Return [X, Y] of the center of cell containing provided text 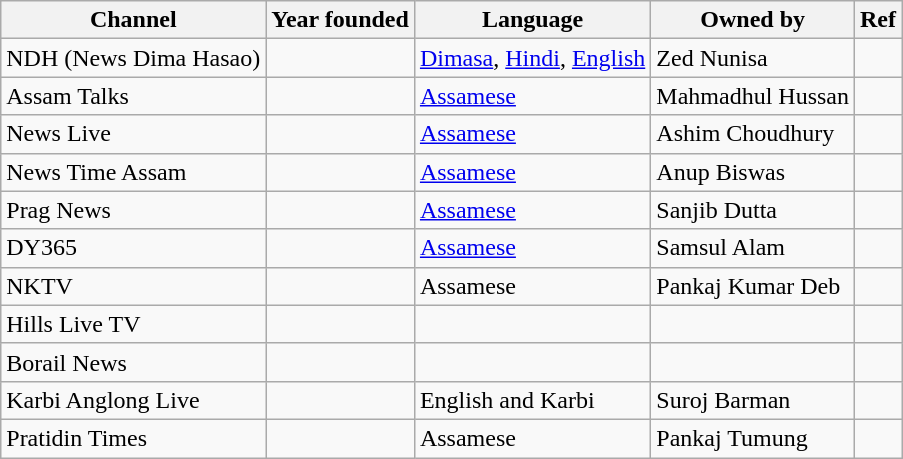
Year founded [340, 20]
Pankaj Kumar Deb [753, 286]
Anup Biswas [753, 172]
Mahmadhul Hussan [753, 96]
Karbi Anglong Live [134, 400]
NDH (News Dima Hasao) [134, 58]
Channel [134, 20]
Borail News [134, 362]
Pratidin Times [134, 438]
NKTV [134, 286]
English and Karbi [532, 400]
Owned by [753, 20]
Prag News [134, 210]
News Time Assam [134, 172]
Dimasa, Hindi, English [532, 58]
Language [532, 20]
Hills Live TV [134, 324]
Sanjib Dutta [753, 210]
Zed Nunisa [753, 58]
Assam Talks [134, 96]
Pankaj Tumung [753, 438]
Samsul Alam [753, 248]
Ashim Choudhury [753, 134]
Suroj Barman [753, 400]
DY365 [134, 248]
News Live [134, 134]
Ref [878, 20]
